Extract the (X, Y) coordinate from the center of the cell holding the provided text.  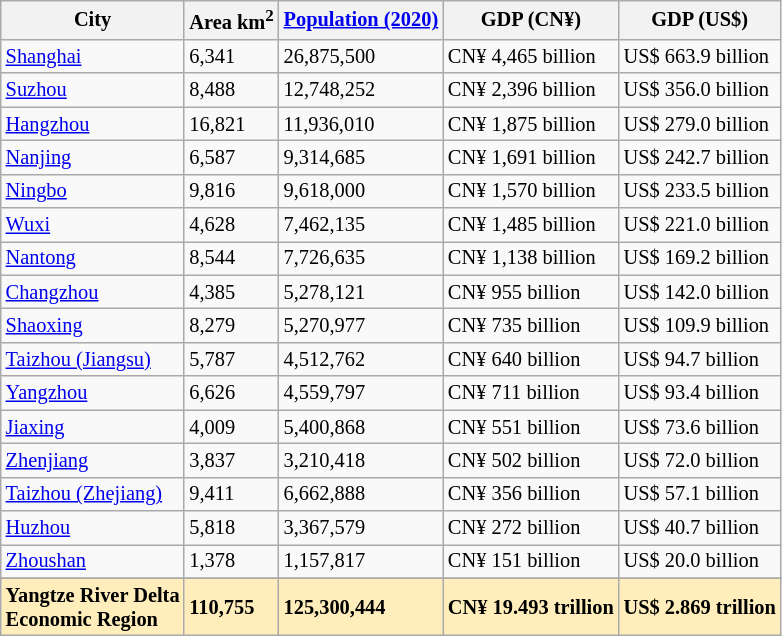
Population (2020) (361, 20)
3,210,418 (361, 460)
US$ 72.0 billion (700, 460)
US$ 57.1 billion (700, 494)
4,512,762 (361, 359)
CN¥ 1,875 billion (531, 124)
Taizhou (Zhejiang) (93, 494)
3,837 (231, 460)
CN¥ 2,396 billion (531, 90)
Hangzhou (93, 124)
8,544 (231, 258)
US$ 20.0 billion (700, 561)
5,787 (231, 359)
US$ 73.6 billion (700, 427)
110,755 (231, 607)
5,400,868 (361, 427)
US$ 233.5 billion (700, 191)
Suzhou (93, 90)
1,157,817 (361, 561)
US$ 242.7 billion (700, 157)
8,279 (231, 326)
GDP (US$) (700, 20)
9,411 (231, 494)
7,726,635 (361, 258)
CN¥ 1,691 billion (531, 157)
CN¥ 640 billion (531, 359)
125,300,444 (361, 607)
CN¥ 272 billion (531, 527)
4,628 (231, 225)
CN¥ 1,570 billion (531, 191)
CN¥ 551 billion (531, 427)
US$ 109.9 billion (700, 326)
CN¥ 4,465 billion (531, 56)
6,626 (231, 393)
CN¥ 356 billion (531, 494)
1,378 (231, 561)
Yangzhou (93, 393)
26,875,500 (361, 56)
Jiaxing (93, 427)
CN¥ 19.493 trillion (531, 607)
US$ 94.7 billion (700, 359)
Ningbo (93, 191)
Nantong (93, 258)
US$ 169.2 billion (700, 258)
CN¥ 502 billion (531, 460)
CN¥ 711 billion (531, 393)
CN¥ 735 billion (531, 326)
CN¥ 1,138 billion (531, 258)
Wuxi (93, 225)
US$ 221.0 billion (700, 225)
CN¥ 955 billion (531, 292)
5,818 (231, 527)
16,821 (231, 124)
Yangtze River DeltaEconomic Region (93, 607)
9,816 (231, 191)
US$ 2.869 trillion (700, 607)
5,270,977 (361, 326)
4,559,797 (361, 393)
Changzhou (93, 292)
US$ 279.0 billion (700, 124)
11,936,010 (361, 124)
Shanghai (93, 56)
8,488 (231, 90)
3,367,579 (361, 527)
7,462,135 (361, 225)
9,314,685 (361, 157)
6,587 (231, 157)
Taizhou (Jiangsu) (93, 359)
Zhenjiang (93, 460)
Nanjing (93, 157)
9,618,000 (361, 191)
City (93, 20)
CN¥ 1,485 billion (531, 225)
US$ 93.4 billion (700, 393)
6,341 (231, 56)
4,009 (231, 427)
Huzhou (93, 527)
5,278,121 (361, 292)
CN¥ 151 billion (531, 561)
US$ 356.0 billion (700, 90)
Area km2 (231, 20)
12,748,252 (361, 90)
US$ 40.7 billion (700, 527)
Shaoxing (93, 326)
GDP (CN¥) (531, 20)
US$ 663.9 billion (700, 56)
4,385 (231, 292)
Zhoushan (93, 561)
US$ 142.0 billion (700, 292)
6,662,888 (361, 494)
